From the cell containing the given text, extract its center point as (x, y) coordinate. 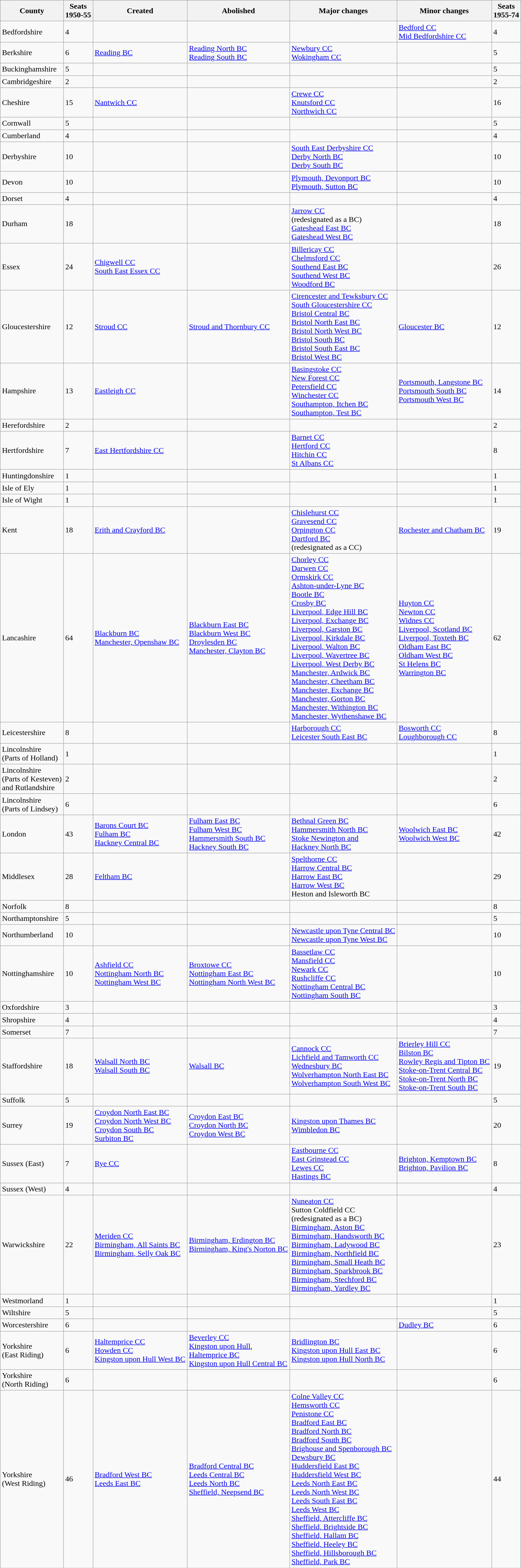
Herefordshire (32, 425)
Rochester and Chatham BC (444, 530)
Huntingdonshire (32, 476)
15 (78, 102)
Cambridgeshire (32, 81)
Reading BC (140, 53)
Cannock CCLichfield and Tamworth CCWednesbury BCWolverhampton North East BCWolverhampton South West BC (343, 1066)
14 (507, 391)
Northamptonshire (32, 919)
Gloucestershire (32, 327)
Abolished (238, 11)
Blackburn BCManchester, Openshaw BC (140, 638)
London (32, 834)
Westmorland (32, 1300)
Buckinghamshire (32, 69)
Barons Court BCFulham BCHackney Central BC (140, 834)
Warwickshire (32, 1245)
Sussex (West) (32, 1189)
Newbury CCWokingham CC (343, 53)
Portsmouth, Langstone BCPortsmouth South BCPortsmouth West BC (444, 391)
Basingstoke CCNew Forest CCPetersfield CCWinchester CCSouthampton, Itchen BCSouthampton, Test BC (343, 391)
Stroud and Thornbury CC (238, 327)
Minor changes (444, 11)
Kingston upon Thames BCWimbledon BC (343, 1125)
Walsall North BCWalsall South BC (140, 1066)
42 (507, 834)
South East Derbyshire CCDerby North BCDerby South BC (343, 157)
Major changes (343, 11)
Seats1955-74 (507, 11)
Norfolk (32, 906)
Huyton CCNewton CCWidnes CCLiverpool, Scotland BCLiverpool, Toxteth BCOldham East BCOldham West BCSt Helens BCWarrington BC (444, 638)
Plymouth, Devonport BCPlymouth, Sutton BC (343, 182)
Lincolnshire(Parts of Holland) (32, 754)
Broxtowe CCNottingham East BCNottingham North West BC (238, 973)
Dudley BC (444, 1325)
Bradford Central BCLeeds Central BCLeeds North BCSheffield, Neepsend BC (238, 1479)
Durham (32, 224)
Cheshire (32, 102)
Berkshire (32, 53)
Suffolk (32, 1100)
13 (78, 391)
Barnet CCHertford CCHitchin CCSt Albans CC (343, 450)
Lancashire (32, 638)
East Hertfordshire CC (140, 450)
Surrey (32, 1125)
43 (78, 834)
Cumberland (32, 136)
Brighton, Kemptown BCBrighton, Pavilion BC (444, 1163)
Lincolnshire(Parts of Lindsey) (32, 804)
Bridlington BCKingston upon Hull East BCKingston upon Hull North BC (343, 1350)
Eastleigh CC (140, 391)
Chislehurst CCGravesend CCOrpington CCDartford BC(redesignated as a CC) (343, 530)
Isle of Ely (32, 488)
Derbyshire (32, 157)
Haltemprice CCHowden CCKingston upon Hull West BC (140, 1350)
Stroud CC (140, 327)
Bradford West BCLeeds East BC (140, 1479)
20 (507, 1125)
Sussex (East) (32, 1163)
24 (78, 266)
16 (507, 102)
Nottinghamshire (32, 973)
Crewe CCKnutsford CCNorthwich CC (343, 102)
Bedford CCMid Bedfordshire CC (444, 32)
46 (78, 1479)
Rye CC (140, 1163)
Kent (32, 530)
Yorkshire(West Riding) (32, 1479)
Cornwall (32, 123)
Essex (32, 266)
Croydon East BCCroydon North BCCroydon West BC (238, 1125)
Bassetlaw CCMansfield CCNewark CCRushcliffe CCNottingham Central BCNottingham South BC (343, 973)
22 (78, 1245)
Staffordshire (32, 1066)
Created (140, 11)
Yorkshire(North Riding) (32, 1380)
Ashfield CCNottingham North BCNottingham West BC (140, 973)
Beverley CCKingston upon Hull,Haltemprice BCKingston upon Hull Central BC (238, 1350)
Northumberland (32, 935)
Lincolnshire(Parts of Kesteven)and Rutlandshire (32, 779)
Croydon North East BCCroydon North West BCCroydon South BCSurbiton BC (140, 1125)
28 (78, 876)
Nantwich CC (140, 102)
Hertfordshire (32, 450)
Fulham East BCFulham West BCHammersmith South BCHackney South BC (238, 834)
Dorset (32, 198)
Wiltshire (32, 1313)
Eastbourne CCEast Grinstead CCLewes CCHastings BC (343, 1163)
Bedfordshire (32, 32)
Erith and Crayford BC (140, 530)
Devon (32, 182)
44 (507, 1479)
Isle of Wight (32, 500)
Brierley Hill CCBilston BCRowley Regis and Tipton BCStoke-on-Trent Central BCStoke-on-Trent North BCStoke-on-Trent South BC (444, 1066)
Woolwich East BCWoolwich West BC (444, 834)
Leicestershire (32, 732)
Jarrow CC(redesignated as a BC)Gateshead East BCGateshead West BC (343, 224)
Walsall BC (238, 1066)
Bethnal Green BCHammersmith North BCStoke Newington andHackney North BC (343, 834)
Bosworth CCLoughborough CC (444, 732)
Birmingham, Erdington BCBirmingham, King's Norton BC (238, 1245)
Yorkshire(East Riding) (32, 1350)
Feltham BC (140, 876)
Newcastle upon Tyne Central BCNewcastle upon Tyne West BC (343, 935)
Meriden CCBirmingham, All Saints BCBirmingham, Selly Oak BC (140, 1245)
Reading North BCReading South BC (238, 53)
Middlesex (32, 876)
Hampshire (32, 391)
Chigwell CCSouth East Essex CC (140, 266)
Seats1950-55 (78, 11)
Blackburn East BCBlackburn West BCDroylesden BCManchester, Clayton BC (238, 638)
Harborough CCLeicester South East BC (343, 732)
Billericay CCChelmsford CCSouthend East BCSouthend West BCWoodford BC (343, 266)
62 (507, 638)
Shropshire (32, 1020)
Worcestershire (32, 1325)
Somerset (32, 1032)
26 (507, 266)
Spelthorne CCHarrow Central BCHarrow East BCHarrow West BCHeston and Isleworth BC (343, 876)
County (32, 11)
29 (507, 876)
64 (78, 638)
Gloucester BC (444, 327)
Oxfordshire (32, 1008)
23 (507, 1245)
